Return [x, y] of the center of cell containing provided text 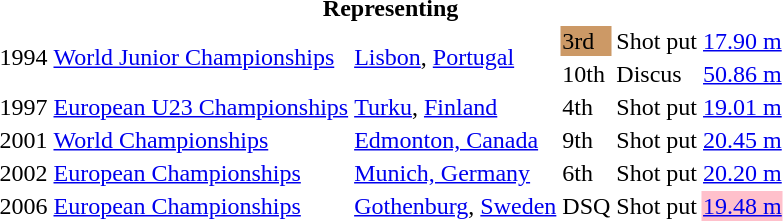
9th [586, 140]
Edmonton, Canada [456, 140]
4th [586, 107]
Munich, Germany [456, 173]
3rd [586, 41]
6th [586, 173]
DSQ [586, 206]
Gothenburg, Sweden [456, 206]
Discus [657, 74]
World Junior Championships [201, 58]
Lisbon, Portugal [456, 58]
Turku, Finland [456, 107]
World Championships [201, 140]
European U23 Championships [201, 107]
10th [586, 74]
